Locate the cell with the specified text and output its [X, Y] center coordinate. 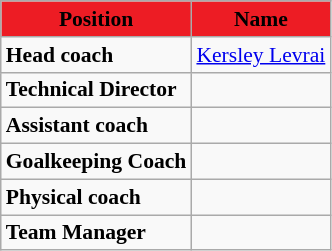
Assistant coach [96, 126]
Kersley Levrai [260, 55]
Goalkeeping Coach [96, 162]
Position [96, 19]
Technical Director [96, 90]
Physical coach [96, 197]
Name [260, 19]
Team Manager [96, 233]
Head coach [96, 55]
